Extract the (X, Y) coordinate from the center of the cell holding the provided text.  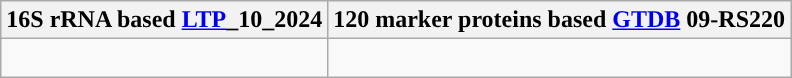
120 marker proteins based GTDB 09-RS220 (560, 20)
16S rRNA based LTP_10_2024 (164, 20)
